Find where the given text appears and provide that cell's center as [x, y] coordinate. 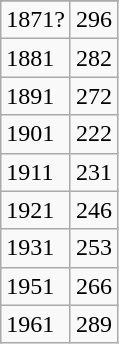
289 [94, 324]
246 [94, 210]
253 [94, 248]
1881 [36, 58]
1891 [36, 96]
282 [94, 58]
1931 [36, 248]
1961 [36, 324]
1871? [36, 20]
222 [94, 134]
296 [94, 20]
1951 [36, 286]
231 [94, 172]
272 [94, 96]
1911 [36, 172]
1921 [36, 210]
266 [94, 286]
1901 [36, 134]
